Return (x, y) of the center of cell containing provided text 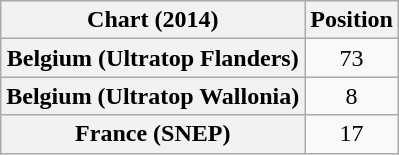
8 (352, 96)
France (SNEP) (153, 134)
Chart (2014) (153, 20)
17 (352, 134)
Belgium (Ultratop Wallonia) (153, 96)
Position (352, 20)
73 (352, 58)
Belgium (Ultratop Flanders) (153, 58)
